From the cell containing the given text, extract its center point as (x, y) coordinate. 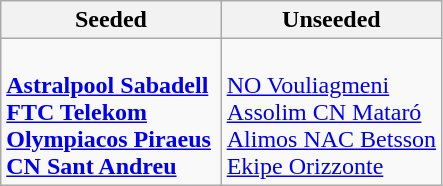
Astralpool Sabadell FTC Telekom Olympiacos Piraeus CN Sant Andreu (111, 112)
NO Vouliagmeni Assolim CN Mataró Alimos NAC Betsson Ekipe Orizzonte (331, 112)
Unseeded (331, 20)
Seeded (111, 20)
